Output the (x, y) coordinate of the center of the cell containing the given text.  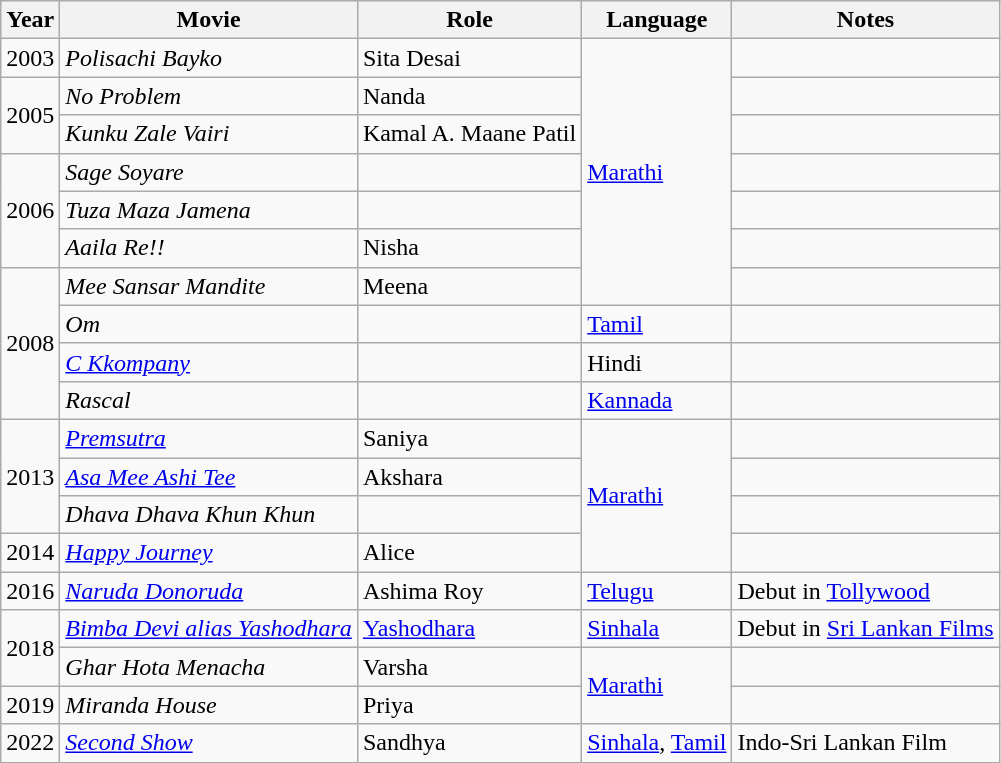
Notes (866, 20)
Premsutra (209, 438)
Year (30, 20)
Yashodhara (469, 629)
2003 (30, 58)
2019 (30, 705)
Saniya (469, 438)
Sage Soyare (209, 172)
Nisha (469, 248)
Rascal (209, 400)
Second Show (209, 743)
C Kkompany (209, 362)
Sandhya (469, 743)
2022 (30, 743)
Dhava Dhava Khun Khun (209, 515)
2016 (30, 591)
Tuza Maza Jamena (209, 210)
Akshara (469, 477)
Naruda Donoruda (209, 591)
Aaila Re!! (209, 248)
Kannada (657, 400)
2005 (30, 115)
Asa Mee Ashi Tee (209, 477)
Ghar Hota Menacha (209, 667)
Polisachi Bayko (209, 58)
Sinhala (657, 629)
Alice (469, 553)
Miranda House (209, 705)
No Problem (209, 96)
2008 (30, 343)
Bimba Devi alias Yashodhara (209, 629)
2014 (30, 553)
Sinhala, Tamil (657, 743)
Debut in Sri Lankan Films (866, 629)
Role (469, 20)
Meena (469, 286)
Hindi (657, 362)
Indo-Sri Lankan Film (866, 743)
Mee Sansar Mandite (209, 286)
Sita Desai (469, 58)
Kamal A. Maane Patil (469, 134)
Kunku Zale Vairi (209, 134)
Om (209, 324)
Tamil (657, 324)
Movie (209, 20)
2006 (30, 210)
Priya (469, 705)
Nanda (469, 96)
Language (657, 20)
Debut in Tollywood (866, 591)
2013 (30, 476)
Telugu (657, 591)
Ashima Roy (469, 591)
Happy Journey (209, 553)
Varsha (469, 667)
2018 (30, 648)
